Search for the cell housing the specified text and yield its (X, Y) center coordinate. 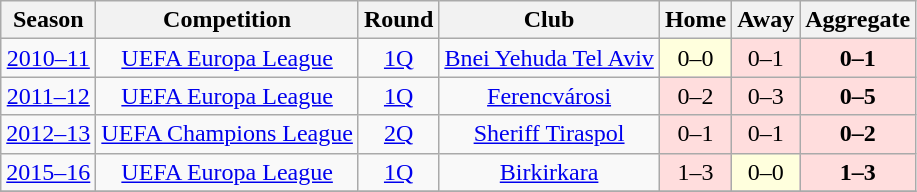
0–3 (766, 96)
2015–16 (48, 172)
Club (549, 20)
Ferencvárosi (549, 96)
Bnei Yehuda Tel Aviv (549, 58)
Sheriff Tiraspol (549, 134)
Season (48, 20)
Home (695, 20)
Away (766, 20)
2010–11 (48, 58)
Round (398, 20)
2012–13 (48, 134)
2011–12 (48, 96)
0–5 (858, 96)
UEFA Champions League (228, 134)
Aggregate (858, 20)
Competition (228, 20)
2Q (398, 134)
Birkirkara (549, 172)
